Find where the given text appears and provide that cell's center as [X, Y] coordinate. 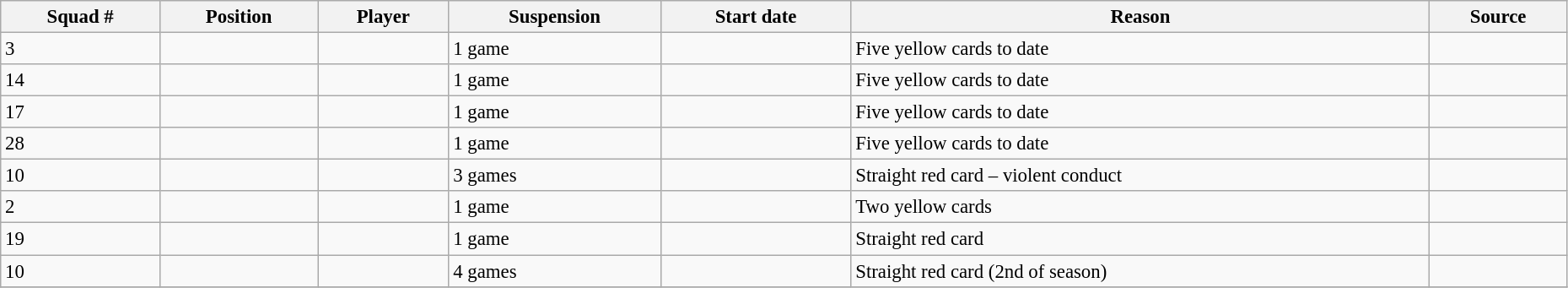
4 games [555, 271]
2 [81, 207]
14 [81, 80]
Straight red card (2nd of season) [1140, 271]
28 [81, 144]
Position [238, 17]
Player [383, 17]
Straight red card – violent conduct [1140, 176]
Start date [756, 17]
Squad # [81, 17]
17 [81, 112]
3 games [555, 176]
Straight red card [1140, 239]
19 [81, 239]
3 [81, 49]
Suspension [555, 17]
Source [1498, 17]
Two yellow cards [1140, 207]
Reason [1140, 17]
